Locate the cell with the specified text and output its [x, y] center coordinate. 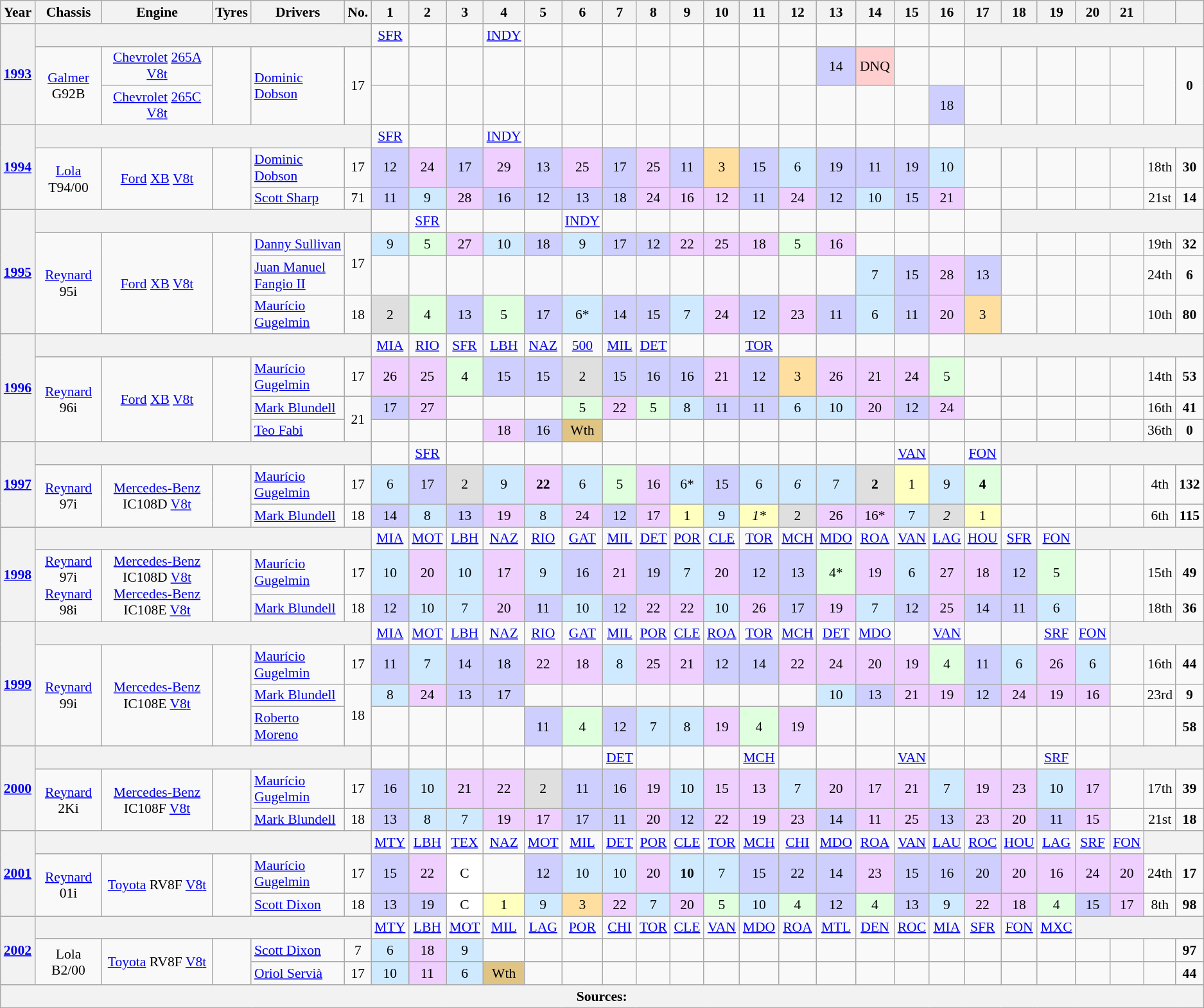
Engine [157, 12]
15th [1160, 573]
Mercedes-Benz IC108D V8t [157, 496]
1* [759, 516]
MTL [836, 928]
Mercedes-Benz IC108E V8t [157, 695]
Roberto Moreno [298, 727]
132 [1189, 484]
32 [1189, 245]
Chevrolet 265C V8t [157, 105]
1998 [18, 575]
Teo Fabi [298, 431]
Danny Sullivan [298, 245]
49 [1189, 573]
39 [1189, 788]
Oriol Servià [298, 973]
2002 [18, 950]
Reynard 99i [68, 695]
500 [582, 346]
1994 [18, 168]
Chassis [68, 12]
16* [875, 516]
MXC [1056, 928]
1996 [18, 388]
97 [1189, 951]
2001 [18, 874]
8th [1160, 905]
LAU [947, 843]
2000 [18, 788]
6th [1160, 516]
TEX [464, 843]
Juan Manuel Fangio II [298, 275]
71 [358, 198]
4th [1160, 484]
No. [358, 12]
14th [1160, 376]
17th [1160, 788]
Scott Sharp [298, 198]
Mercedes-Benz IC108D V8tMercedes-Benz IC108E V8t [157, 586]
4* [836, 573]
DEN [875, 928]
115 [1189, 516]
80 [1189, 315]
Tyres [231, 12]
98 [1189, 905]
Drivers [298, 12]
Reynard 2Ki [68, 800]
36 [1189, 609]
Year [18, 12]
1999 [18, 684]
Reynard 97iReynard 98i [68, 586]
30 [1189, 167]
Lola T94/00 [68, 178]
53 [1189, 376]
Reynard 97i [68, 496]
Lola B2/00 [68, 962]
Galmer G92B [68, 85]
1993 [18, 74]
1997 [18, 485]
36th [1160, 431]
19th [1160, 245]
Reynard 01i [68, 885]
1995 [18, 272]
Mercedes-Benz IC108F V8t [157, 800]
DNQ [875, 65]
23rd [1160, 695]
41 [1189, 408]
Reynard 95i [68, 284]
10th [1160, 315]
Sources: [602, 996]
Reynard 96i [68, 399]
Chevrolet 265A V8t [157, 65]
58 [1189, 727]
29 [504, 167]
